Locate the cell with the specified text and output its (X, Y) center coordinate. 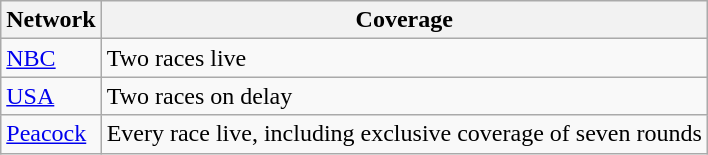
Peacock (51, 134)
Network (51, 20)
Coverage (404, 20)
USA (51, 96)
Two races live (404, 58)
NBC (51, 58)
Two races on delay (404, 96)
Every race live, including exclusive coverage of seven rounds (404, 134)
